Search for the cell housing the specified text and yield its [X, Y] center coordinate. 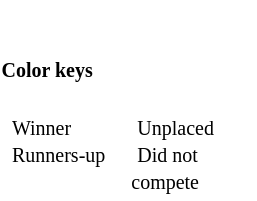
Winner Runners-up [65, 142]
Color keys Winner Runners-up Unplaced Did not compete [128, 100]
Unplaced Did not compete [191, 142]
